Pinpoint the cell where the given text exists, returning its [X, Y] midpoint coordinate. 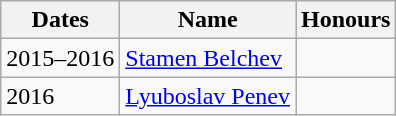
Stamen Belchev [208, 58]
Lyuboslav Penev [208, 96]
2016 [60, 96]
Name [208, 20]
2015–2016 [60, 58]
Honours [346, 20]
Dates [60, 20]
